Output the [x, y] coordinate of the center of the cell containing the given text.  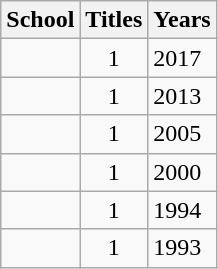
2017 [182, 58]
School [40, 20]
2005 [182, 134]
2000 [182, 172]
Titles [114, 20]
Years [182, 20]
2013 [182, 96]
1993 [182, 248]
1994 [182, 210]
